From the cell containing the given text, extract its center point as [x, y] coordinate. 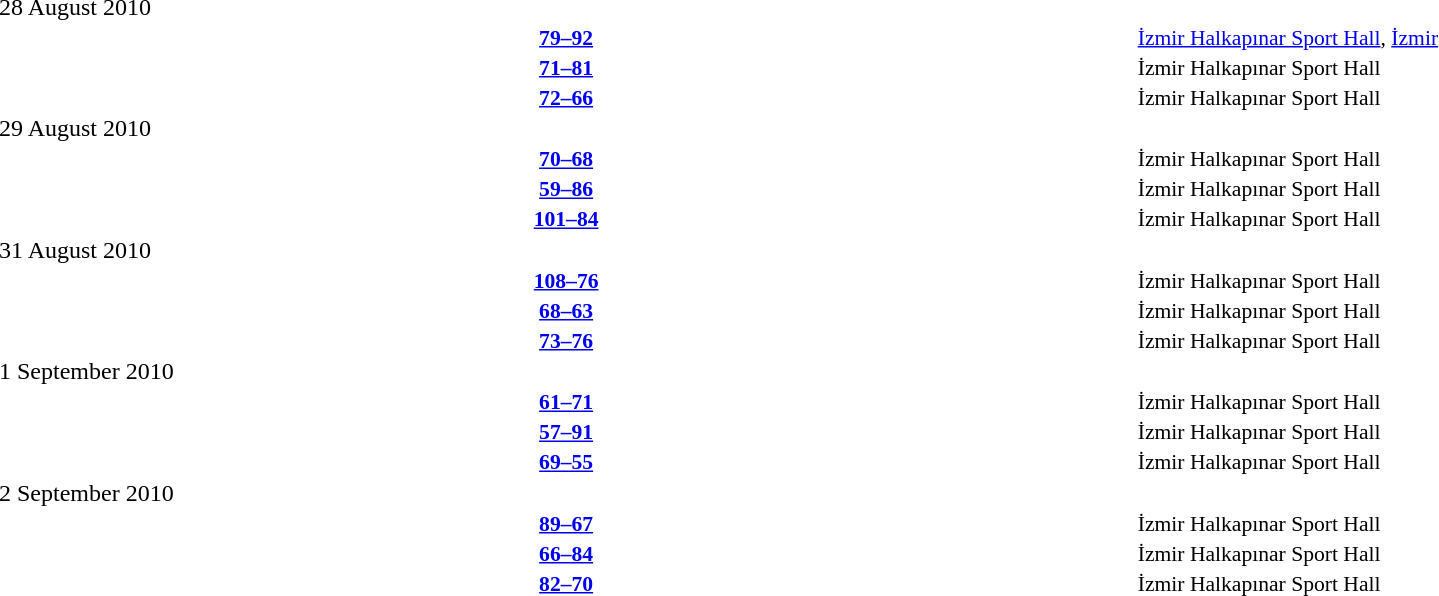
68–63 [566, 310]
57–91 [566, 432]
69–55 [566, 462]
66–84 [566, 554]
89–67 [566, 524]
73–76 [566, 340]
79–92 [566, 38]
101–84 [566, 219]
61–71 [566, 402]
71–81 [566, 68]
72–66 [566, 98]
59–86 [566, 189]
70–68 [566, 159]
108–76 [566, 280]
